Find where the given text appears and provide that cell's center as [X, Y] coordinate. 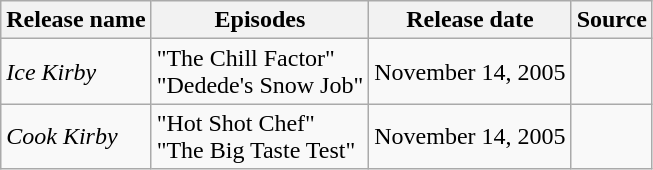
Source [612, 20]
Ice Kirby [76, 72]
Release name [76, 20]
Episodes [260, 20]
"Hot Shot Chef""The Big Taste Test" [260, 136]
"The Chill Factor""Dedede's Snow Job" [260, 72]
Cook Kirby [76, 136]
Release date [470, 20]
